Search for the cell housing the specified text and yield its (X, Y) center coordinate. 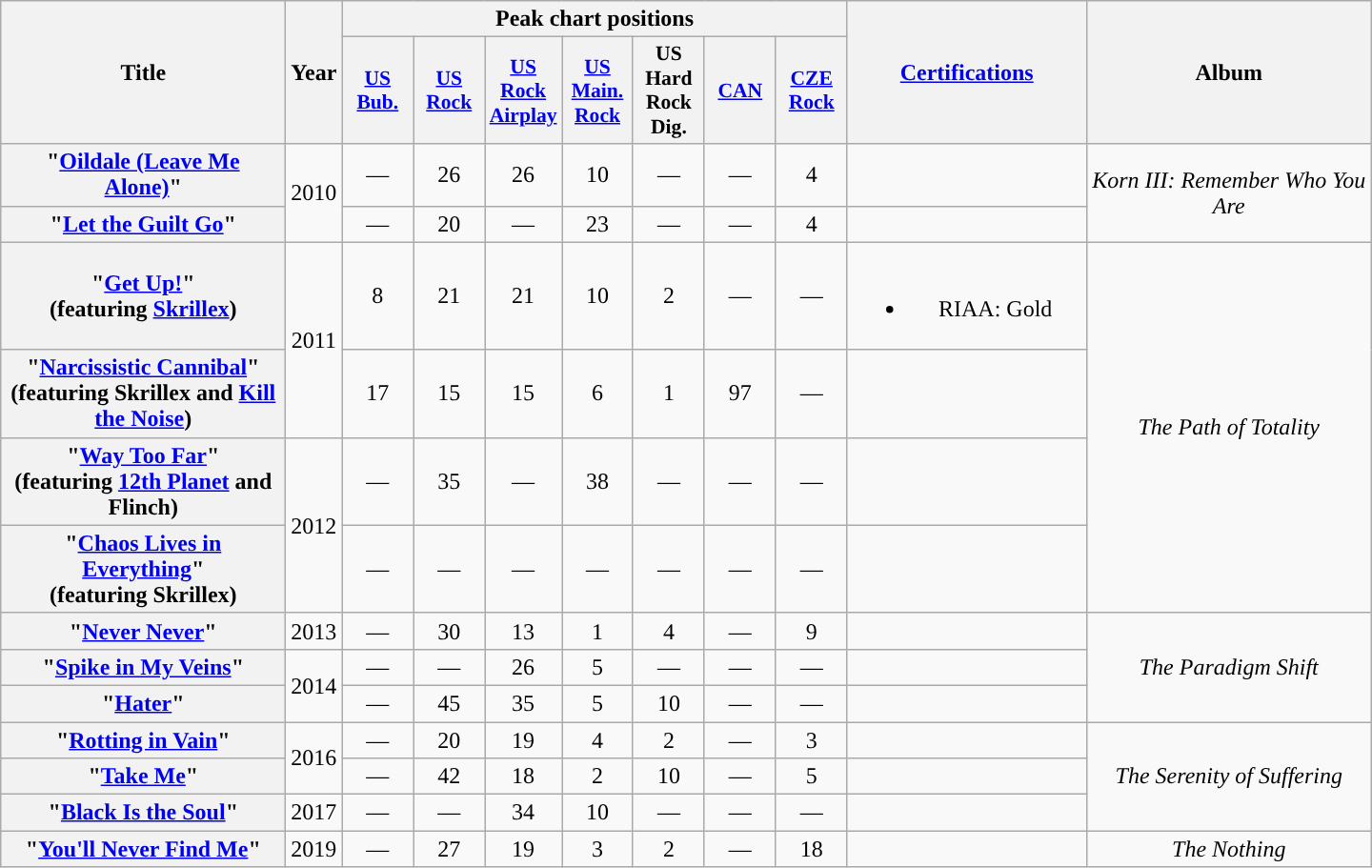
"Let the Guilt Go" (143, 224)
Album (1229, 72)
2019 (314, 849)
"Chaos Lives in Everything"(featuring Skrillex) (143, 569)
Certifications (966, 72)
2013 (314, 631)
45 (450, 703)
CAN (739, 91)
The Nothing (1229, 849)
34 (524, 813)
"Get Up!"(featuring Skrillex) (143, 295)
9 (812, 631)
Year (314, 72)
"Never Never" (143, 631)
27 (450, 849)
"Spike in My Veins" (143, 667)
The Serenity of Suffering (1229, 777)
30 (450, 631)
2017 (314, 813)
"Rotting in Vain" (143, 740)
23 (598, 224)
US Hard Rock Dig. (669, 91)
97 (739, 394)
"Black Is the Soul" (143, 813)
USRock (450, 91)
"Oildale (Leave Me Alone)" (143, 175)
2011 (314, 339)
2010 (314, 192)
Korn III: Remember Who You Are (1229, 192)
6 (598, 394)
The Paradigm Shift (1229, 667)
"Way Too Far"(featuring 12th Planet and Flinch) (143, 481)
2016 (314, 758)
The Path of Totality (1229, 427)
"Narcissistic Cannibal"(featuring Skrillex and Kill the Noise) (143, 394)
17 (377, 394)
"Take Me" (143, 777)
13 (524, 631)
2014 (314, 685)
8 (377, 295)
38 (598, 481)
USBub. (377, 91)
2012 (314, 525)
RIAA: Gold (966, 295)
"Hater" (143, 703)
CZERock (812, 91)
USMain.Rock (598, 91)
USRock Airplay (524, 91)
42 (450, 777)
Title (143, 72)
"You'll Never Find Me" (143, 849)
Peak chart positions (595, 19)
